Capture the cell that displays the provided text and extract its [x, y] central coordinate. 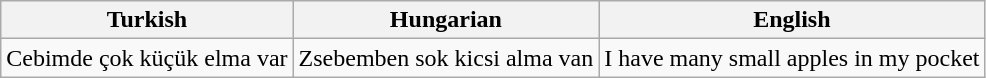
Turkish [147, 20]
Cebimde çok küçük elma var [147, 58]
I have many small apples in my pocket [792, 58]
English [792, 20]
Hungarian [446, 20]
Zsebemben sok kicsi alma van [446, 58]
